Return the (x, y) coordinate for the center point of the cell that contains the specified text.  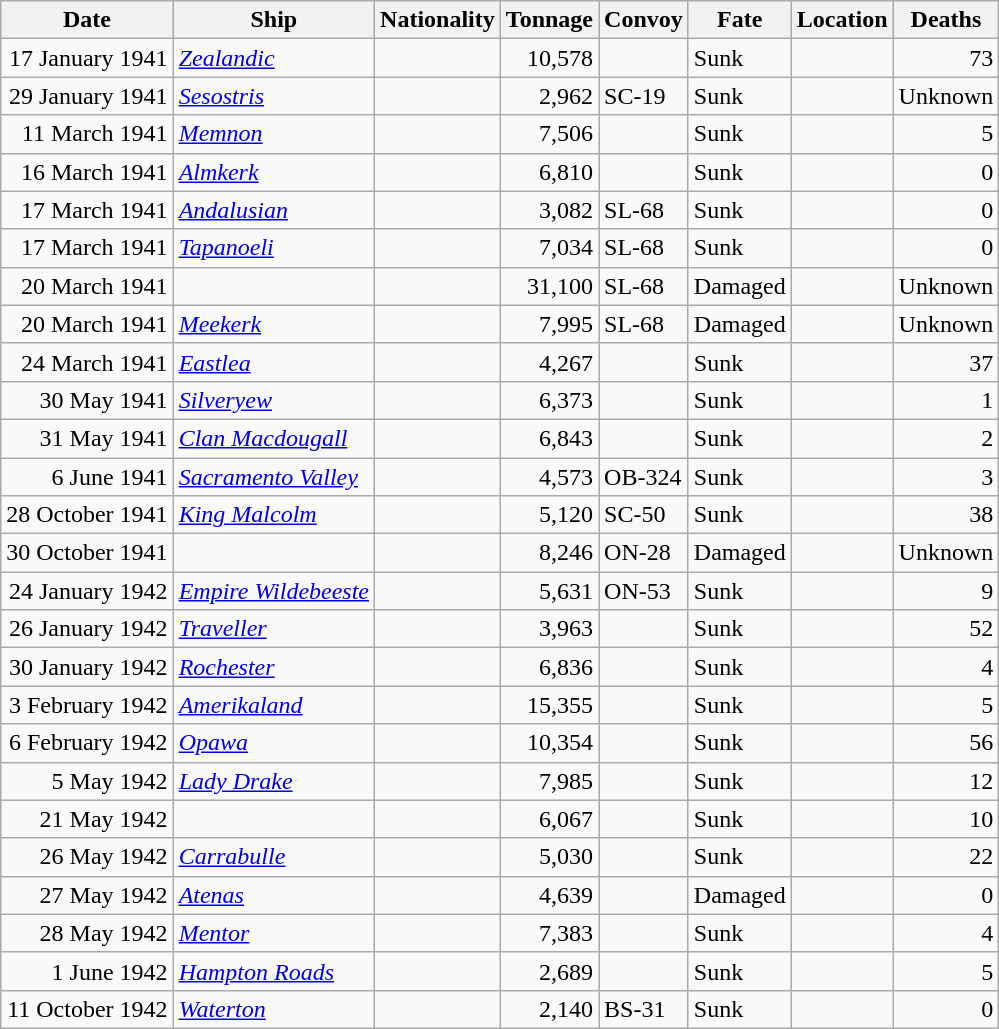
Zealandic (274, 58)
3,963 (549, 629)
56 (946, 743)
Location (842, 20)
4,267 (549, 362)
10 (946, 819)
4,639 (549, 895)
5,030 (549, 857)
2,689 (549, 971)
Empire Wildebeeste (274, 591)
BS-31 (644, 1009)
4,573 (549, 477)
6,067 (549, 819)
3 February 1942 (87, 705)
7,985 (549, 781)
6,843 (549, 438)
38 (946, 515)
5,631 (549, 591)
10,354 (549, 743)
Ship (274, 20)
7,034 (549, 248)
37 (946, 362)
Amerikaland (274, 705)
King Malcolm (274, 515)
Clan Macdougall (274, 438)
12 (946, 781)
Nationality (438, 20)
16 March 1941 (87, 172)
Mentor (274, 933)
52 (946, 629)
30 October 1941 (87, 553)
6,373 (549, 400)
28 May 1942 (87, 933)
27 May 1942 (87, 895)
Deaths (946, 20)
8,246 (549, 553)
Traveller (274, 629)
2,140 (549, 1009)
7,995 (549, 324)
7,383 (549, 933)
17 January 1941 (87, 58)
28 October 1941 (87, 515)
Lady Drake (274, 781)
Hampton Roads (274, 971)
11 March 1941 (87, 134)
6,836 (549, 667)
OB-324 (644, 477)
Almkerk (274, 172)
73 (946, 58)
21 May 1942 (87, 819)
6 February 1942 (87, 743)
30 May 1941 (87, 400)
22 (946, 857)
26 January 1942 (87, 629)
Andalusian (274, 210)
1 (946, 400)
31 May 1941 (87, 438)
5,120 (549, 515)
11 October 1942 (87, 1009)
24 January 1942 (87, 591)
Date (87, 20)
Convoy (644, 20)
9 (946, 591)
Carrabulle (274, 857)
Fate (740, 20)
Waterton (274, 1009)
Tonnage (549, 20)
30 January 1942 (87, 667)
5 May 1942 (87, 781)
Rochester (274, 667)
24 March 1941 (87, 362)
Meekerk (274, 324)
26 May 1942 (87, 857)
6 June 1941 (87, 477)
7,506 (549, 134)
31,100 (549, 286)
Silveryew (274, 400)
Tapanoeli (274, 248)
SC-50 (644, 515)
Atenas (274, 895)
ON-28 (644, 553)
10,578 (549, 58)
SC-19 (644, 96)
15,355 (549, 705)
Sesostris (274, 96)
2,962 (549, 96)
3,082 (549, 210)
Memnon (274, 134)
2 (946, 438)
Opawa (274, 743)
1 June 1942 (87, 971)
ON-53 (644, 591)
29 January 1941 (87, 96)
Eastlea (274, 362)
6,810 (549, 172)
3 (946, 477)
Sacramento Valley (274, 477)
